Find where the given text appears and provide that cell's center as [X, Y] coordinate. 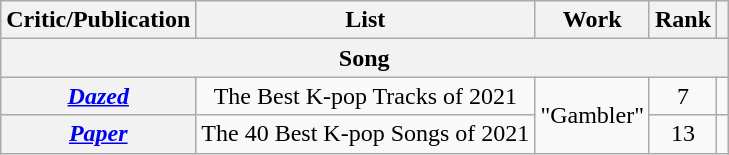
"Gambler" [592, 115]
Song [364, 58]
The Best K-pop Tracks of 2021 [366, 96]
Work [592, 20]
Paper [98, 134]
7 [682, 96]
Rank [682, 20]
The 40 Best K-pop Songs of 2021 [366, 134]
List [366, 20]
Dazed [98, 96]
Critic/Publication [98, 20]
13 [682, 134]
